Provide the (X, Y) coordinate of the cell's center where the given text is located.  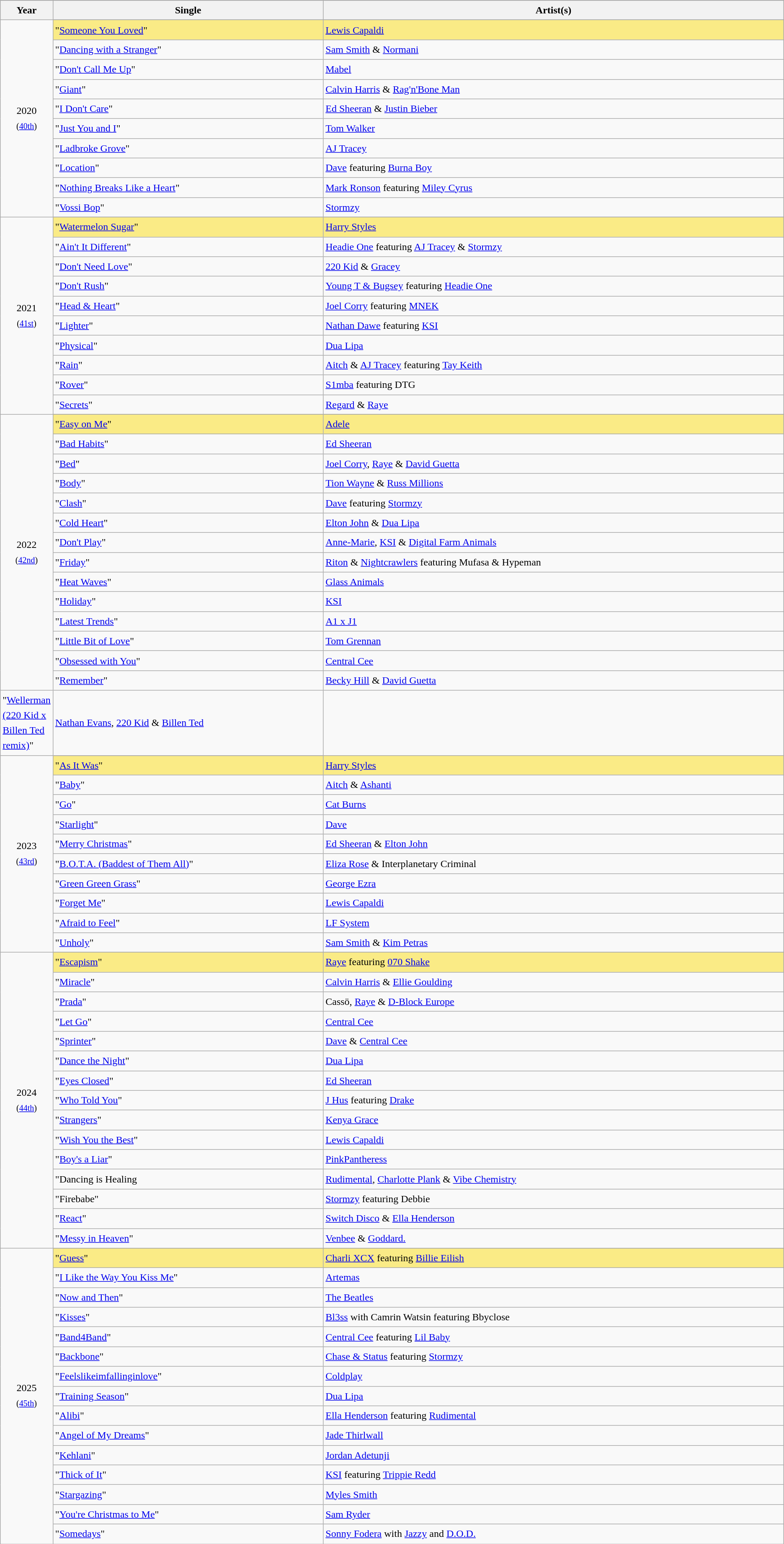
Adele (554, 424)
"As It Was" (188, 765)
S1mba featuring DTG (554, 385)
Calvin Harris & Rag'n'Bone Man (554, 89)
Kenya Grace (554, 1120)
"Wish You the Best" (188, 1139)
"B.O.T.A. (Baddest of Them All)" (188, 864)
2021 (41st) (27, 316)
"Giant" (188, 89)
"Starlight" (188, 824)
"Baby" (188, 785)
2024 (44th) (27, 1100)
J Hus featuring Drake (554, 1100)
Joel Corry featuring MNEK (554, 306)
"Dancing with a Stranger" (188, 49)
"I Don't Care" (188, 109)
Coldplay (554, 1376)
Cat Burns (554, 804)
KSI featuring Trippie Redd (554, 1474)
"Boy's a Liar" (188, 1159)
"Ain't It Different" (188, 247)
"Secrets" (188, 405)
Mabel (554, 70)
Regard & Raye (554, 405)
Sam Smith & Kim Petras (554, 942)
"Kehlani" (188, 1455)
"Backbone" (188, 1356)
"Don't Rush" (188, 287)
LF System (554, 923)
"Merry Christmas" (188, 844)
"Afraid to Feel" (188, 923)
Jade Thirlwall (554, 1435)
Myles Smith (554, 1495)
2023 (43rd) (27, 854)
Bl3ss with Camrin Watsin featuring Bbyclose (554, 1317)
"Location" (188, 168)
"Don't Need Love" (188, 266)
KSI (554, 602)
Nathan Dawe featuring KSI (554, 326)
Sonny Fodera with Jazzy and D.O.D. (554, 1534)
"Lighter" (188, 326)
The Beatles (554, 1298)
2020 (40th) (27, 119)
"Rain" (188, 365)
Venbee & Goddard. (554, 1238)
"Don't Play" (188, 542)
Becky Hill & David Guetta (554, 680)
"Just You and I" (188, 128)
"Body" (188, 483)
"Someone You Loved" (188, 30)
"Prada" (188, 1002)
"Alibi" (188, 1416)
Raye featuring 070 Shake (554, 963)
"Holiday" (188, 602)
"Messy in Heaven" (188, 1238)
"You're Christmas to Me" (188, 1514)
"Somedays" (188, 1534)
220 Kid & Gracey (554, 266)
"Eyes Closed" (188, 1081)
2025 (45th) (27, 1396)
Elton John & Dua Lipa (554, 523)
"Green Green Grass" (188, 883)
"Nothing Breaks Like a Heart" (188, 188)
Sam Ryder (554, 1514)
"Thick of It" (188, 1474)
Rudimental, Charlotte Plank & Vibe Chemistry (554, 1179)
Sam Smith & Normani (554, 49)
Jordan Adetunji (554, 1455)
"Strangers" (188, 1120)
Central Cee featuring Lil Baby (554, 1337)
"Remember" (188, 680)
"Firebabe" (188, 1199)
"Watermelon Sugar" (188, 227)
"Friday" (188, 562)
"Kisses" (188, 1317)
Tom Grennan (554, 641)
"Band4Band" (188, 1337)
Tom Walker (554, 128)
"Feelslikeimfallinginlove" (188, 1376)
Headie One featuring AJ Tracey & Stormzy (554, 247)
"Dancing is Healing (188, 1179)
"Ladbroke Grove" (188, 148)
Aitch & AJ Tracey featuring Tay Keith (554, 365)
"Bed" (188, 463)
Riton & Nightcrawlers featuring Mufasa & Hypeman (554, 562)
"Little Bit of Love" (188, 641)
Ella Henderson featuring Rudimental (554, 1416)
George Ezra (554, 883)
Nathan Evans, 220 Kid & Billen Ted (188, 723)
"Go" (188, 804)
"Physical" (188, 345)
Dave featuring Stormzy (554, 503)
"Dance the Night" (188, 1061)
"Who Told You" (188, 1100)
Dave (554, 824)
AJ Tracey (554, 148)
"Wellerman (220 Kid x Billen Ted remix)" (27, 723)
Tion Wayne & Russ Millions (554, 483)
Single (188, 10)
Aitch & Ashanti (554, 785)
"Vossi Bop" (188, 207)
"Forget Me" (188, 903)
"Let Go" (188, 1021)
Dave & Central Cee (554, 1041)
"React" (188, 1218)
Ed Sheeran & Justin Bieber (554, 109)
Artist(s) (554, 10)
"I Like the Way You Kiss Me" (188, 1278)
"Obsessed with You" (188, 661)
2022 (42nd) (27, 552)
Young T & Bugsey featuring Headie One (554, 287)
Artemas (554, 1278)
Stormzy featuring Debbie (554, 1199)
"Unholy" (188, 942)
Switch Disco & Ella Henderson (554, 1218)
"Don't Call Me Up" (188, 70)
Calvin Harris & Ellie Goulding (554, 982)
"Bad Habits" (188, 444)
"Rover" (188, 385)
"Escapism" (188, 963)
"Heat Waves" (188, 582)
PinkPantheress (554, 1159)
"Easy on Me" (188, 424)
"Latest Trends" (188, 622)
Chase & Status featuring Stormzy (554, 1356)
Eliza Rose & Interplanetary Criminal (554, 864)
Year (27, 10)
"Guess" (188, 1258)
"Clash" (188, 503)
"Stargazing" (188, 1495)
Charli XCX featuring Billie Eilish (554, 1258)
Ed Sheeran & Elton John (554, 844)
"Head & Heart" (188, 306)
A1 x J1 (554, 622)
"Training Season" (188, 1396)
Anne-Marie, KSI & Digital Farm Animals (554, 542)
"Now and Then" (188, 1298)
"Sprinter" (188, 1041)
Mark Ronson featuring Miley Cyrus (554, 188)
Glass Animals (554, 582)
"Miracle" (188, 982)
Joel Corry, Raye & David Guetta (554, 463)
Cassö, Raye & D-Block Europe (554, 1002)
Stormzy (554, 207)
"Cold Heart" (188, 523)
Dave featuring Burna Boy (554, 168)
"Angel of My Dreams" (188, 1435)
